Identify which cell holds the provided text, then report its [x, y] central coordinate. 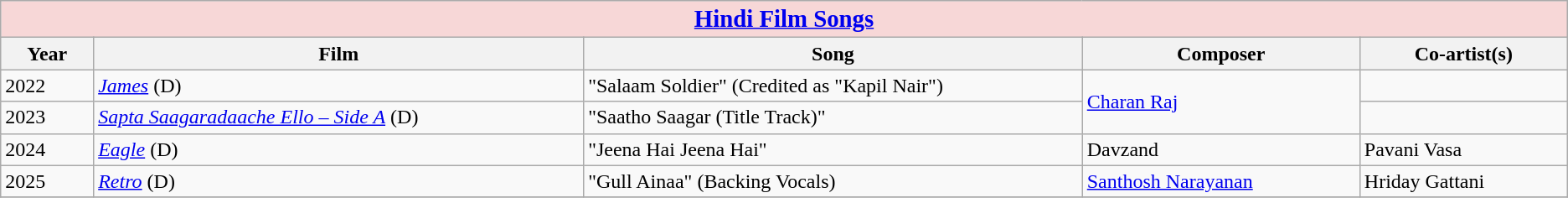
2022 [47, 86]
Sapta Saagaradaache Ello – Side A (D) [338, 117]
Year [47, 54]
Hriday Gattani [1463, 181]
"Salaam Soldier" (Credited as "Kapil Nair") [833, 86]
Santhosh Narayanan [1221, 181]
Song [833, 54]
Co-artist(s) [1463, 54]
James (D) [338, 86]
"Gull Ainaa" (Backing Vocals) [833, 181]
Composer [1221, 54]
Eagle (D) [338, 149]
"Saatho Saagar (Title Track)" [833, 117]
"Jeena Hai Jeena Hai" [833, 149]
2025 [47, 181]
Film [338, 54]
Pavani Vasa [1463, 149]
2024 [47, 149]
Retro (D) [338, 181]
2023 [47, 117]
Hindi Film Songs [784, 19]
Charan Raj [1221, 102]
Davzand [1221, 149]
